Output the [X, Y] coordinate of the center of the cell containing the given text.  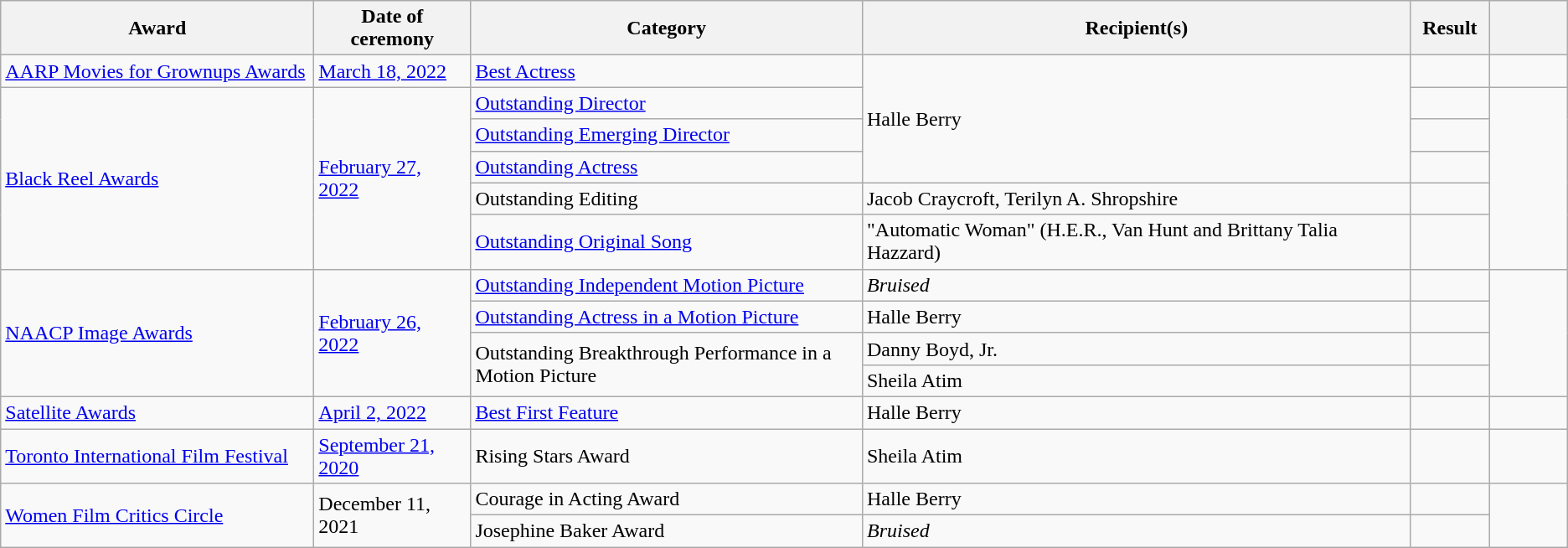
Outstanding Actress [667, 167]
Best Actress [667, 71]
NAACP Image Awards [157, 333]
Outstanding Original Song [667, 241]
"Automatic Woman" (H.E.R., Van Hunt and Brittany Talia Hazzard) [1136, 241]
Recipient(s) [1136, 28]
Best First Feature [667, 412]
Date of ceremony [392, 28]
Josephine Baker Award [667, 531]
February 27, 2022 [392, 178]
Outstanding Independent Motion Picture [667, 285]
Category [667, 28]
Outstanding Editing [667, 199]
February 26, 2022 [392, 333]
Outstanding Emerging Director [667, 135]
April 2, 2022 [392, 412]
Outstanding Breakthrough Performance in a Motion Picture [667, 364]
Courage in Acting Award [667, 499]
Black Reel Awards [157, 178]
AARP Movies for Grownups Awards [157, 71]
Award [157, 28]
Danny Boyd, Jr. [1136, 349]
Jacob Craycroft, Terilyn A. Shropshire [1136, 199]
Rising Stars Award [667, 456]
Result [1450, 28]
September 21, 2020 [392, 456]
Satellite Awards [157, 412]
Women Film Critics Circle [157, 515]
Outstanding Actress in a Motion Picture [667, 317]
Toronto International Film Festival [157, 456]
December 11, 2021 [392, 515]
Outstanding Director [667, 103]
March 18, 2022 [392, 71]
